Return the [X, Y] coordinate for the center point of the cell that contains the specified text.  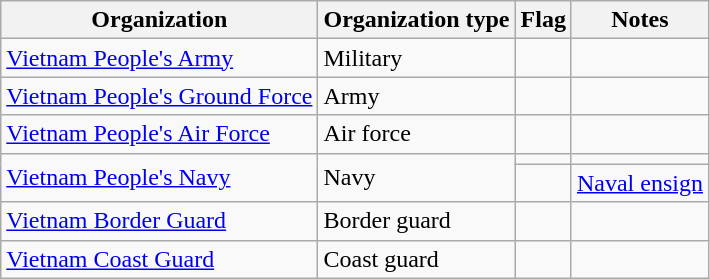
Flag [543, 20]
Coast guard [416, 259]
Air force [416, 134]
Navy [416, 178]
Notes [640, 20]
Vietnam People's Navy [160, 178]
Organization [160, 20]
Army [416, 96]
Naval ensign [640, 183]
Vietnam People's Army [160, 58]
Vietnam People's Ground Force [160, 96]
Organization type [416, 20]
Vietnam People's Air Force [160, 134]
Military [416, 58]
Border guard [416, 221]
Vietnam Border Guard [160, 221]
Vietnam Coast Guard [160, 259]
